Identify which cell holds the provided text, then report its [X, Y] central coordinate. 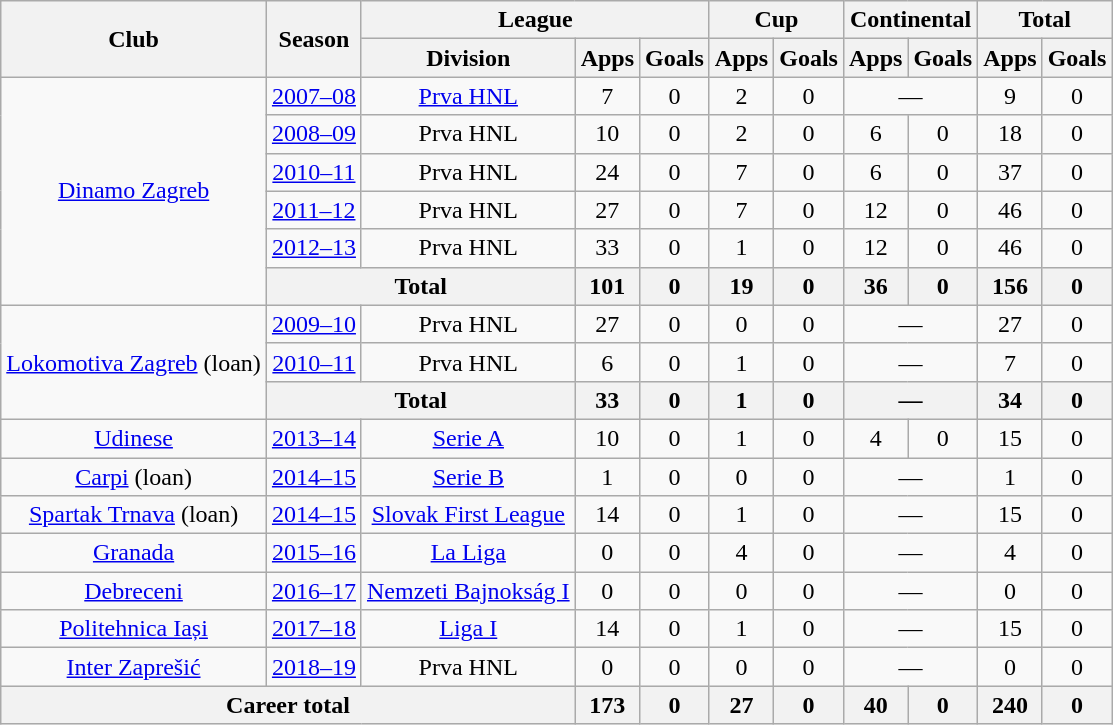
Liga I [468, 629]
2018–19 [314, 667]
Lokomotiva Zagreb (loan) [134, 362]
34 [1010, 400]
37 [1010, 172]
101 [607, 286]
2007–08 [314, 96]
19 [741, 286]
Carpi (loan) [134, 477]
2011–12 [314, 210]
Continental [910, 20]
Nemzeti Bajnokság I [468, 591]
Division [468, 58]
2008–09 [314, 134]
Debreceni [134, 591]
240 [1010, 705]
Slovak First League [468, 515]
2009–10 [314, 324]
Serie B [468, 477]
La Liga [468, 553]
Career total [288, 705]
2012–13 [314, 248]
Serie A [468, 438]
156 [1010, 286]
Cup [776, 20]
36 [875, 286]
2016–17 [314, 591]
18 [1010, 134]
2015–16 [314, 553]
9 [1010, 96]
Season [314, 39]
Granada [134, 553]
Inter Zaprešić [134, 667]
2017–18 [314, 629]
2013–14 [314, 438]
40 [875, 705]
Club [134, 39]
Politehnica Iași [134, 629]
173 [607, 705]
Dinamo Zagreb [134, 191]
Spartak Trnava (loan) [134, 515]
24 [607, 172]
Udinese [134, 438]
League [535, 20]
